Determine the [x, y] coordinate at the center of the cell enclosing the given text.  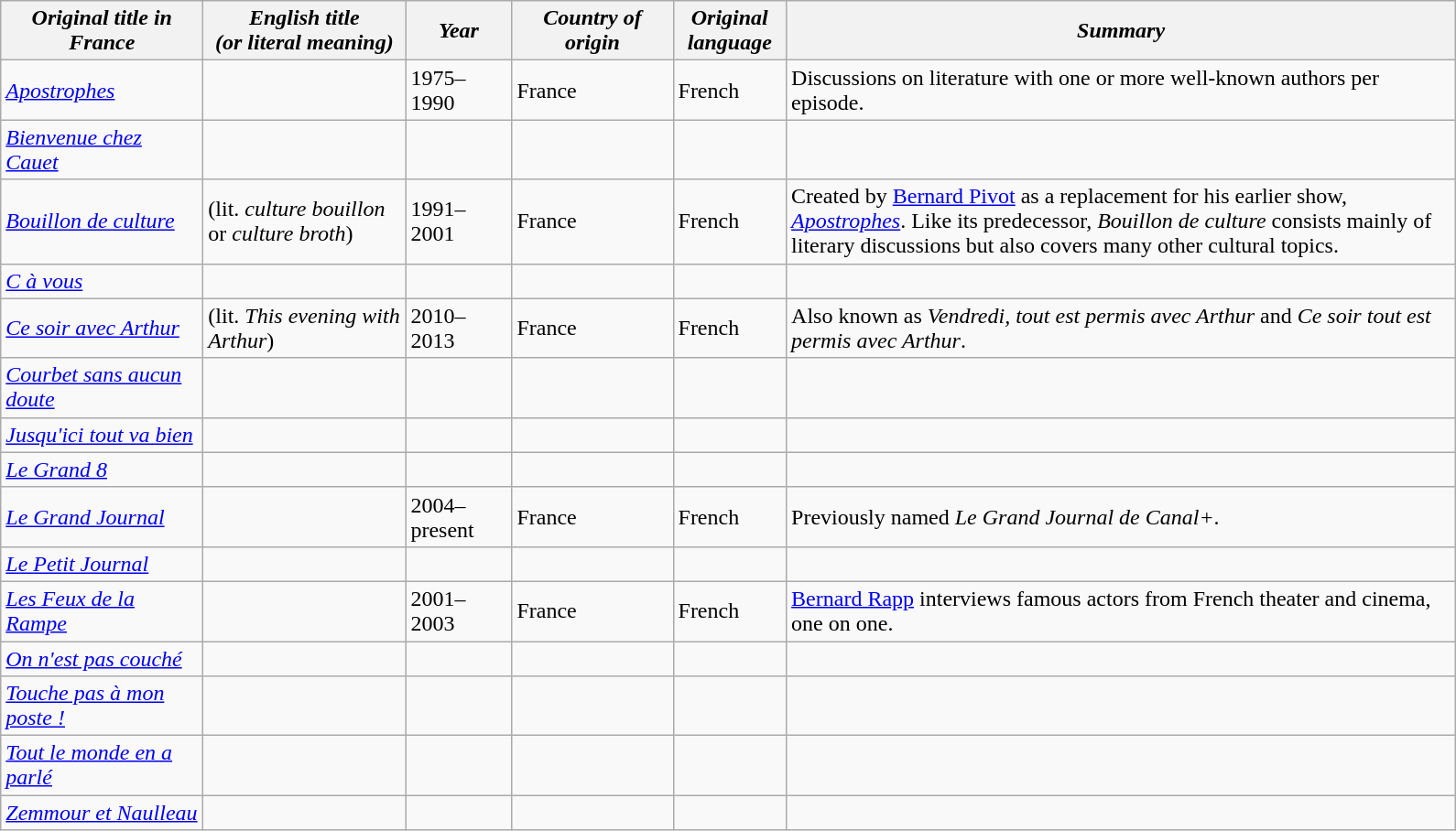
1991–2001 [459, 221]
Summary [1121, 31]
Le Grand Journal [103, 516]
2004–present [459, 516]
Le Grand 8 [103, 469]
Discussions on literature with one or more well-known authors per episode. [1121, 90]
(lit. This evening with Arthur) [304, 328]
Year [459, 31]
Bernard Rapp interviews famous actors from French theater and cinema, one on one. [1121, 611]
Country of origin [592, 31]
Original language [730, 31]
Bienvenue chez Cauet [103, 150]
Previously named Le Grand Journal de Canal+. [1121, 516]
Bouillon de culture [103, 221]
Courbet sans aucun doute [103, 388]
Apostrophes [103, 90]
Le Petit Journal [103, 564]
2010–2013 [459, 328]
Jusqu'ici tout va bien [103, 435]
Les Feux de la Rampe [103, 611]
On n'est pas couché [103, 658]
Touche pas à mon poste ! [103, 707]
(lit. culture bouillon or culture broth) [304, 221]
2001–2003 [459, 611]
C à vous [103, 281]
1975–1990 [459, 90]
Ce soir avec Arthur [103, 328]
Tout le monde en a parlé [103, 765]
English title(or literal meaning) [304, 31]
Original title in France [103, 31]
Also known as Vendredi, tout est permis avec Arthur and Ce soir tout est permis avec Arthur. [1121, 328]
Zemmour et Naulleau [103, 813]
